Extract the [X, Y] coordinate from the center of the cell holding the provided text.  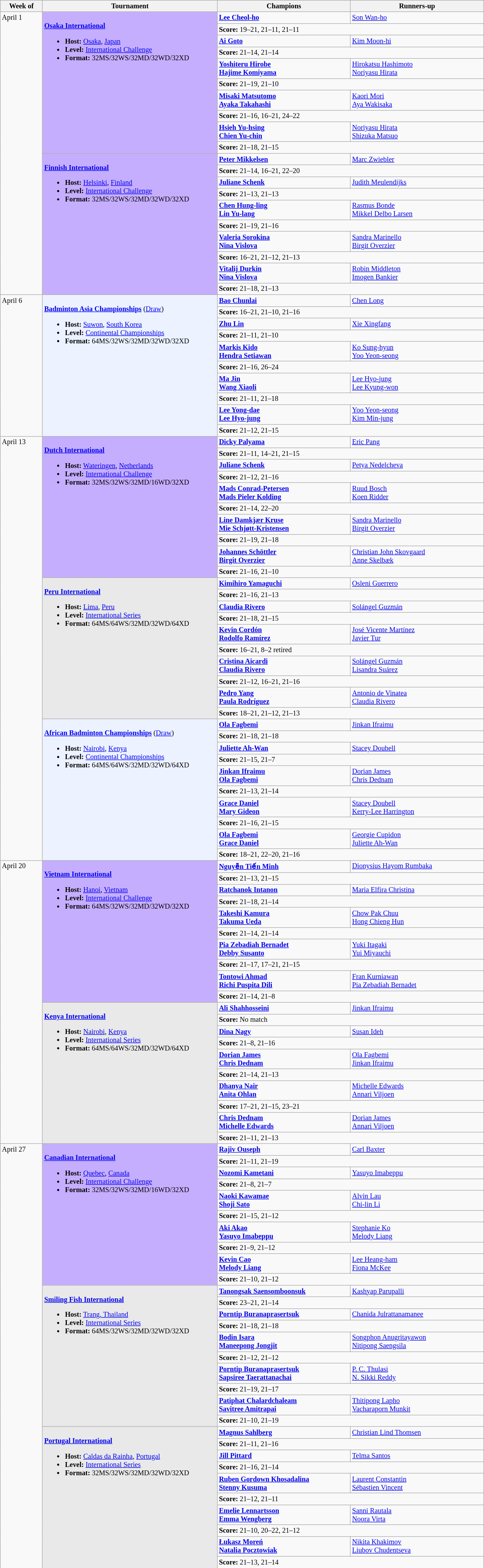
Kaori Mori Aya Wakisaka [417, 100]
Son Wan-ho [417, 18]
Rajiv Ouseph [284, 1150]
Ruben Gordown Khosadalina Stenny Kusuma [284, 1483]
Lee Yong-dae Lee Hyo-jung [284, 414]
Score: 21–15, 21–7 [350, 760]
Xie Xingfang [417, 324]
Maria Elfira Christina [417, 890]
Runners-up [417, 6]
Score: 21–16, 26–24 [350, 367]
Tanongsak Saensomboonsuk [284, 1291]
Dhanya Nair Anita Ohlan [284, 1090]
Score: 21–19, 21–18 [350, 540]
Nozomi Kametani [284, 1173]
Eric Pang [417, 442]
Markis Kido Hendra Setiawan [284, 351]
Patiphat Chalardchaleam Savitree Amitrapai [284, 1405]
Carl Baxter [417, 1150]
Kevin Cao Melody Liang [284, 1263]
Hsieh Yu-hsing Chien Yu-chin [284, 132]
African Badminton Championships (Draw)Host: Nairobi, KenyaLevel: Continental ChampionshipsFormat: 64MS/64WS/32MD/32WD/64XD [130, 790]
Pia Zebadiah Bernadet Debby Susanto [284, 949]
Ruud Bosch Koen Ridder [417, 493]
P. C. Thulasi N. Sikki Reddy [417, 1373]
Kashyap Parupalli [417, 1291]
Score: 21–12, 21–12 [350, 1358]
Chanida Julrattanamanee [417, 1314]
Score: 21–13, 21–15 [350, 878]
Kimihiro Yamaguchi [284, 583]
Score: 21–16, 21–10 [350, 572]
Christian John Skovgaard Anne Skelbæk [417, 556]
Chris Dednam Michelle Edwards [284, 1122]
Ali Shahhosseini [284, 1008]
Hirokatsu Hashimoto Noriyasu Hirata [417, 69]
Jinkan Ifraimu Ola Fagbemi [284, 775]
Solángel Guzmán [417, 607]
Score: 16–21, 21–10, 21–16 [350, 312]
Line Damkjær Kruse Mie Schjøtt-Kristensen [284, 524]
Dina Nagy [284, 1031]
Ola Fagbemi [284, 725]
Stacey Doubell Kerry-Lee Harrington [417, 807]
Vietnam InternationalHost: Hanoi, VietnamLevel: International ChallengeFormat: 64MS/32WS/32MD/32WD/32XD [130, 931]
Score: 21–11, 21–10 [350, 335]
Mads Conrad-Petersen Mads Pieler Kolding [284, 493]
Kim Moon-hi [417, 41]
Canadian InternationalHost: Quebec, CanadaLevel: International ChallengeFormat: 32MS/32WS/32MD/16WD/32XD [130, 1214]
Rasmus Bonde Mikkel Delbo Larsen [417, 210]
Alvin Lau Chi-lin Li [417, 1200]
Chen Long [417, 300]
Score: 21–11, 21–16 [350, 1444]
Score: 21–14, 21–8 [350, 997]
Score: 21–10, 21–12 [350, 1279]
Aki Akao Yasuyo Imabeppu [284, 1232]
April 1 [21, 153]
Cristina Aicardi Claudia Rivero [284, 666]
Score: 21–11, 21–19 [350, 1161]
Nguyễn Tiến Minh [284, 866]
Ma Jin Wang Xiaoli [284, 383]
Score: No match [350, 1020]
Lee Heang-ham Fiona McKee [417, 1263]
April 6 [21, 366]
Dionysius Hayom Rumbaka [417, 866]
Valeria Sorokina Nina Vislova [284, 241]
Telma Santos [417, 1456]
Osleni Guerrero [417, 583]
Johannes Schöttler Birgit Overzier [284, 556]
Jill Pittard [284, 1456]
Badminton Asia Championships (Draw)Host: Suwon, South KoreaLevel: Continental ChampionshipsFormat: 64MS/32WS/32MD/32WD/32XD [130, 366]
Score: 21–17, 17–21, 21–15 [350, 965]
Chow Pak Chuu Hong Chieng Hun [417, 918]
Marc Zwiebler [417, 159]
Smiling Fish InternationalHost: Trang, ThailandLevel: International SeriesFormat: 64MS/32WS/32MD/32WD/32XD [130, 1356]
Porntip Buranaprasertsuk Sapsiree Taerattanachai [284, 1373]
Łukasz Moreń Natalia Pocztowiak [284, 1546]
Score: 16–21, 21–12, 21–13 [350, 257]
Score: 21–12, 21–16 [350, 477]
Score: 21–13, 21–13 [350, 194]
Takeshi Kamura Takuma Ueda [284, 918]
Score: 21–11, 14–21, 21–15 [350, 453]
Christian Lind Thomsen [417, 1432]
April 13 [21, 648]
Yoshiteru Hirobe Hajime Komiyama [284, 69]
Kenya InternationalHost: Nairobi, KenyaLevel: International SeriesFormat: 64MS/64WS/32MD/32WD/64XD [130, 1073]
Peru InternationalHost: Lima, PeruLevel: International SeriesFormat: 64MS/64WS/32MD/32WD/64XD [130, 648]
Lee Cheol-ho [284, 18]
Score: 21–18, 21–13 [350, 289]
Ola Fagbemi Jinkan Ifraimu [417, 1059]
Solángel Guzmán Lisandra Suárez [417, 666]
Score: 21–16, 21–15 [350, 823]
Dutch InternationalHost: Wateringen, NetherlandsLevel: International ChallengeFormat: 32MS/32WS/32MD/16WD/32XD [130, 507]
Score: 21–14, 21–13 [350, 1075]
Score: 21–9, 21–12 [350, 1248]
Naoki Kawamae Shoji Sato [284, 1200]
Yasuyo Imabeppu [417, 1173]
Score: 21–16, 21–14 [350, 1467]
April 27 [21, 1356]
Judith Meulendijks [417, 182]
Score: 21–10, 21–19 [350, 1421]
Lee Hyo-jung Lee Kyung-won [417, 383]
Finnish InternationalHost: Helsinki, FinlandLevel: International ChallengeFormat: 32MS/32WS/32MD/32WD/32XD [130, 224]
Robin Middleton Imogen Bankier [417, 273]
Ai Goto [284, 41]
Portugal InternationalHost: Caldas da Rainha, PortugalLevel: International SeriesFormat: 32MS/32WS/32MD/32WD/32XD [130, 1497]
Chen Hung-ling Lin Yu-lang [284, 210]
April 20 [21, 1002]
Ola Fagbemi Grace Daniel [284, 839]
Score: 21–19, 21–17 [350, 1389]
Sanni Rautala Noora Virta [417, 1515]
Dicky Palyama [284, 442]
Bao Chunlai [284, 300]
Grace Daniel Mary Gideon [284, 807]
Score: 21–10, 20–22, 21–12 [350, 1531]
Susan Ideh [417, 1031]
Stacey Doubell [417, 748]
Score: 21–14, 22–20 [350, 508]
Tontowi Ahmad Richi Puspita Dili [284, 981]
Score: 21–16, 16–21, 24–22 [350, 116]
Kevin Cordón Rodolfo Ramírez [284, 634]
Fran Kurniawan Pia Zebadiah Bernadet [417, 981]
Ko Sung-hyun Yoo Yeon-seong [417, 351]
Score: 21–8, 21–16 [350, 1043]
Stephanie Ko Melody Liang [417, 1232]
Score: 23–21, 21–14 [350, 1303]
Magnus Sahlberg [284, 1432]
Yoo Yeon-seong Kim Min-jung [417, 414]
Michelle Edwards Annari Viljoen [417, 1090]
Antonio de Vinatea Claudia Rivero [417, 697]
Score: 21–15, 21–12 [350, 1216]
Thitipong Lapho Vacharaporn Munkit [417, 1405]
Dorian James Annari Viljoen [417, 1122]
Vitalij Durkin Nina Vislova [284, 273]
Juliette Ah-Wan [284, 748]
Score: 21–12, 21–15 [350, 430]
Score: 16–21, 8–2 retired [350, 650]
Noriyasu Hirata Shizuka Matsuo [417, 132]
Score: 21–12, 21–11 [350, 1499]
Score: 21–19, 21–10 [350, 84]
Tournament [130, 6]
Zhu Lin [284, 324]
Score: 21–11, 21–18 [350, 399]
Score: 17–21, 21–15, 23–21 [350, 1106]
Score: 21–16, 21–13 [350, 595]
Emelie Lennartsson Emma Wengberg [284, 1515]
Score: 19–21, 21–11, 21–11 [350, 29]
Nikita Khakimov Liubov Chudentseva [417, 1546]
Peter Mikkelsen [284, 159]
Score: 21–19, 21–16 [350, 226]
Georgie Cupidon Juliette Ah-Wan [417, 839]
Score: 18–21, 21–12, 21–13 [350, 713]
Score: 21–8, 21–7 [350, 1184]
Petya Nedelcheva [417, 465]
Champions [284, 6]
Ratchanok Intanon [284, 890]
Score: 21–14, 16–21, 22–20 [350, 171]
Yuki Itagaki Yui Miyauchi [417, 949]
Laurent Constantin Sébastien Vincent [417, 1483]
Bodin Isara Maneepong Jongjit [284, 1342]
Claudia Rivero [284, 607]
Songphon Anugritayawon Nitipong Saengsila [417, 1342]
Score: 18–21, 22–20, 21–16 [350, 855]
Score: 21–18, 21–14 [350, 902]
Pedro Yang Paula Rodríguez [284, 697]
Week of [21, 6]
Misaki Matsutomo Ayaka Takahashi [284, 100]
Porntip Buranaprasertsuk [284, 1314]
Osaka InternationalHost: Osaka, JapanLevel: International ChallengeFormat: 32MS/32WS/32MD/32WD/32XD [130, 82]
Score: 21–12, 16–21, 21–16 [350, 682]
Score: 21–11, 21–13 [350, 1138]
José Vicente Martínez Javier Tur [417, 634]
